Provide the (X, Y) coordinate of the cell's center where the given text is located.  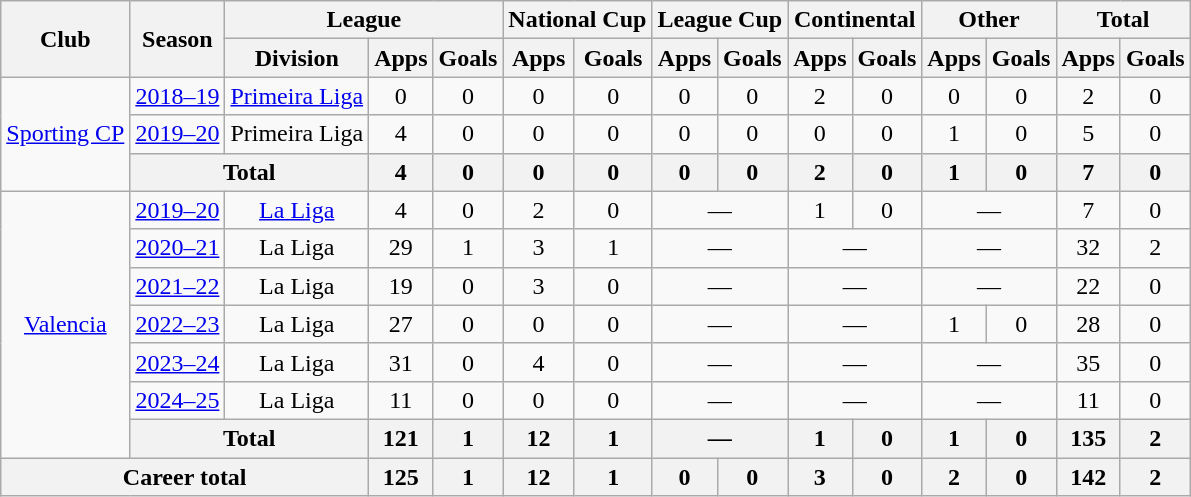
Season (178, 39)
League (364, 20)
Continental (855, 20)
121 (401, 438)
Club (66, 39)
2021–22 (178, 286)
22 (1088, 286)
35 (1088, 362)
142 (1088, 477)
28 (1088, 324)
Career total (185, 477)
31 (401, 362)
32 (1088, 248)
National Cup (578, 20)
Other (989, 20)
29 (401, 248)
Sporting CP (66, 134)
2020–21 (178, 248)
2024–25 (178, 400)
125 (401, 477)
2022–23 (178, 324)
Division (297, 58)
2023–24 (178, 362)
19 (401, 286)
5 (1088, 134)
27 (401, 324)
135 (1088, 438)
2018–19 (178, 96)
Valencia (66, 324)
League Cup (720, 20)
